Detect which cell encompasses the target text, then output its (X, Y) center coordinate. 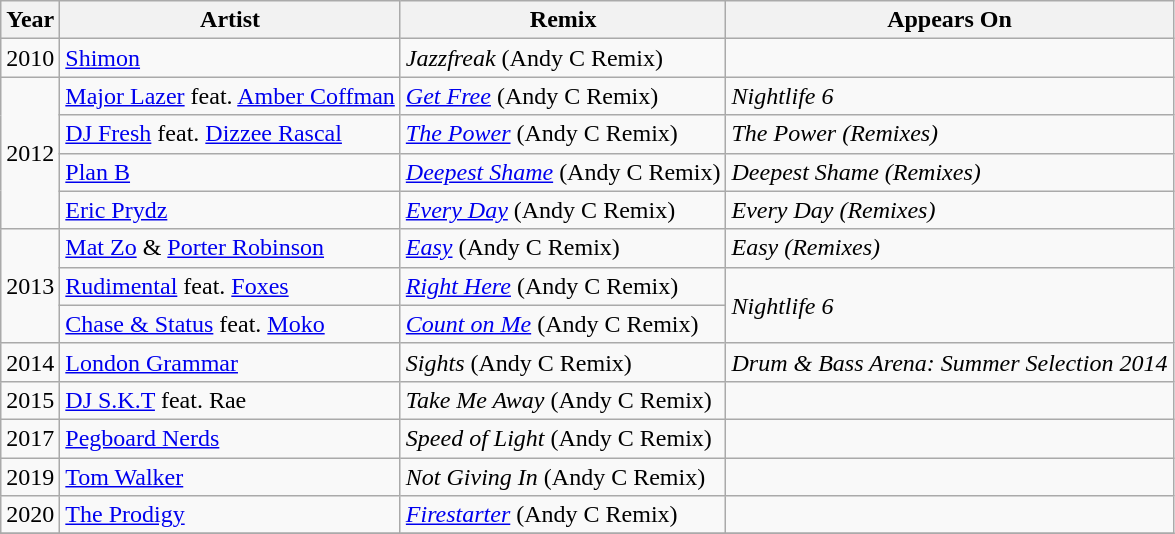
2019 (30, 477)
Major Lazer feat. Amber Coffman (230, 96)
Sights (Andy C Remix) (563, 362)
Deepest Shame (Andy C Remix) (563, 172)
2012 (30, 153)
Right Here (Andy C Remix) (563, 286)
Firestarter (Andy C Remix) (563, 515)
2020 (30, 515)
The Prodigy (230, 515)
Eric Prydz (230, 210)
Deepest Shame (Remixes) (950, 172)
Easy (Remixes) (950, 248)
Get Free (Andy C Remix) (563, 96)
DJ S.K.T feat. Rae (230, 400)
Rudimental feat. Foxes (230, 286)
Chase & Status feat. Moko (230, 324)
Tom Walker (230, 477)
2013 (30, 286)
Every Day (Remixes) (950, 210)
Not Giving In (Andy C Remix) (563, 477)
The Power (Remixes) (950, 134)
Plan B (230, 172)
Take Me Away (Andy C Remix) (563, 400)
Every Day (Andy C Remix) (563, 210)
Remix (563, 20)
London Grammar (230, 362)
Artist (230, 20)
Shimon (230, 58)
Mat Zo & Porter Robinson (230, 248)
DJ Fresh feat. Dizzee Rascal (230, 134)
2010 (30, 58)
Appears On (950, 20)
2017 (30, 438)
Pegboard Nerds (230, 438)
Drum & Bass Arena: Summer Selection 2014 (950, 362)
Speed of Light (Andy C Remix) (563, 438)
The Power (Andy C Remix) (563, 134)
Count on Me (Andy C Remix) (563, 324)
2014 (30, 362)
2015 (30, 400)
Jazzfreak (Andy C Remix) (563, 58)
Year (30, 20)
Easy (Andy C Remix) (563, 248)
